Detect which cell encompasses the target text, then output its [x, y] center coordinate. 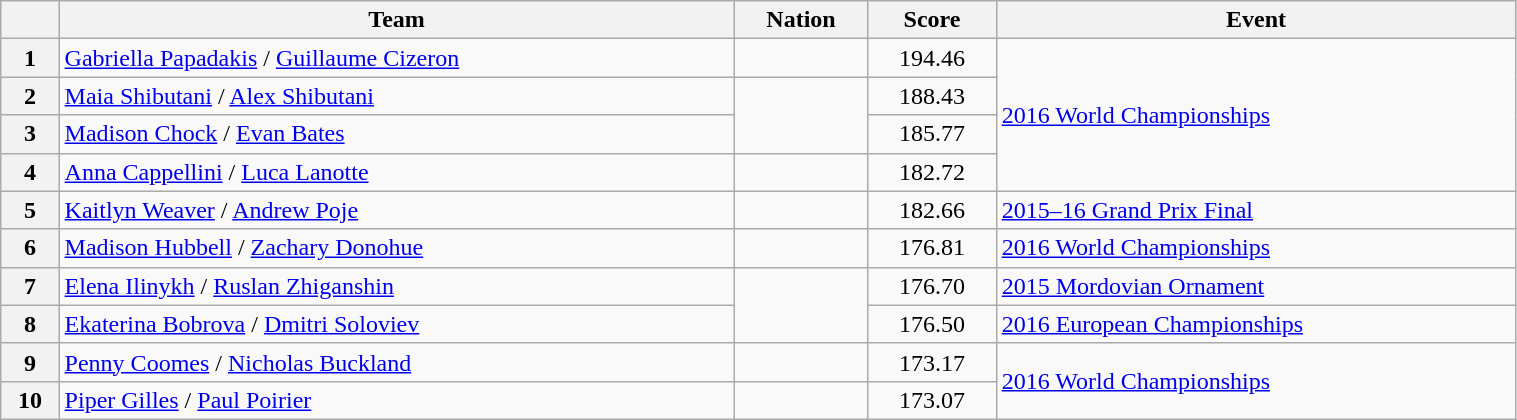
7 [30, 286]
3 [30, 134]
194.46 [932, 58]
Penny Coomes / Nicholas Buckland [396, 362]
Elena Ilinykh / Ruslan Zhiganshin [396, 286]
176.81 [932, 248]
Maia Shibutani / Alex Shibutani [396, 96]
2016 European Championships [1256, 324]
10 [30, 400]
176.70 [932, 286]
Piper Gilles / Paul Poirier [396, 400]
173.07 [932, 400]
6 [30, 248]
182.66 [932, 210]
Anna Cappellini / Luca Lanotte [396, 172]
Madison Chock / Evan Bates [396, 134]
182.72 [932, 172]
Gabriella Papadakis / Guillaume Cizeron [396, 58]
Madison Hubbell / Zachary Donohue [396, 248]
2015 Mordovian Ornament [1256, 286]
Ekaterina Bobrova / Dmitri Soloviev [396, 324]
4 [30, 172]
5 [30, 210]
Event [1256, 20]
Kaitlyn Weaver / Andrew Poje [396, 210]
Team [396, 20]
9 [30, 362]
188.43 [932, 96]
173.17 [932, 362]
2 [30, 96]
8 [30, 324]
Nation [801, 20]
2015–16 Grand Prix Final [1256, 210]
185.77 [932, 134]
1 [30, 58]
176.50 [932, 324]
Score [932, 20]
